Locate the cell with the specified text and output its (X, Y) center coordinate. 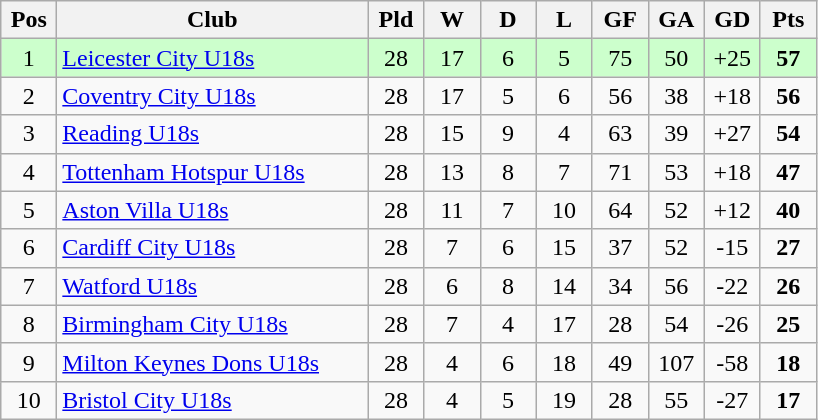
+27 (732, 134)
13 (452, 172)
11 (452, 210)
2 (29, 96)
GA (676, 20)
71 (620, 172)
57 (788, 58)
Pos (29, 20)
63 (620, 134)
Coventry City U18s (212, 96)
GF (620, 20)
-22 (732, 286)
25 (788, 324)
47 (788, 172)
Tottenham Hotspur U18s (212, 172)
Cardiff City U18s (212, 248)
55 (676, 400)
Leicester City U18s (212, 58)
37 (620, 248)
GD (732, 20)
Club (212, 20)
75 (620, 58)
40 (788, 210)
34 (620, 286)
Birmingham City U18s (212, 324)
Watford U18s (212, 286)
64 (620, 210)
+25 (732, 58)
-15 (732, 248)
38 (676, 96)
Aston Villa U18s (212, 210)
50 (676, 58)
-26 (732, 324)
26 (788, 286)
D (508, 20)
Pts (788, 20)
107 (676, 362)
53 (676, 172)
49 (620, 362)
Milton Keynes Dons U18s (212, 362)
39 (676, 134)
+12 (732, 210)
1 (29, 58)
Reading U18s (212, 134)
14 (564, 286)
L (564, 20)
3 (29, 134)
-58 (732, 362)
-27 (732, 400)
W (452, 20)
Bristol City U18s (212, 400)
19 (564, 400)
Pld (396, 20)
27 (788, 248)
